Search for the cell housing the specified text and yield its [x, y] center coordinate. 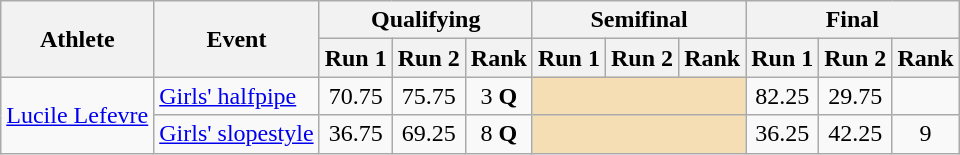
36.75 [356, 134]
Girls' halfpipe [236, 96]
42.25 [856, 134]
36.25 [782, 134]
3 Q [498, 96]
75.75 [428, 96]
Lucile Lefevre [78, 115]
9 [926, 134]
Athlete [78, 39]
70.75 [356, 96]
82.25 [782, 96]
Final [852, 20]
Qualifying [426, 20]
29.75 [856, 96]
69.25 [428, 134]
8 Q [498, 134]
Girls' slopestyle [236, 134]
Semifinal [638, 20]
Event [236, 39]
